Scan for the cell matching the given text and deliver its [x, y] coordinate at center. 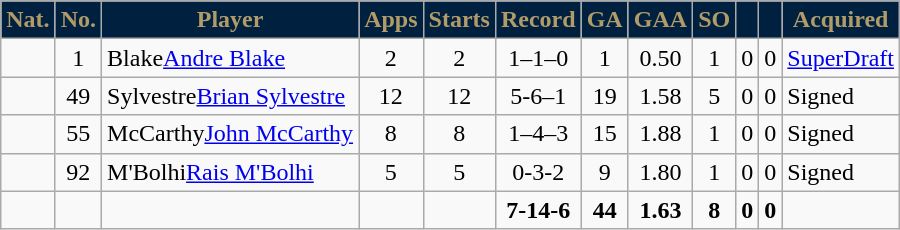
7-14-6 [538, 210]
SO [714, 20]
1.88 [660, 134]
Acquired [841, 20]
SylvestreBrian Sylvestre [230, 96]
19 [604, 96]
92 [78, 172]
44 [604, 210]
5-6–1 [538, 96]
Nat. [28, 20]
Starts [459, 20]
No. [78, 20]
M'BolhiRais M'Bolhi [230, 172]
1.63 [660, 210]
SuperDraft [841, 58]
GAA [660, 20]
Apps [391, 20]
1–4–3 [538, 134]
BlakeAndre Blake [230, 58]
Record [538, 20]
0-3-2 [538, 172]
1.58 [660, 96]
1.80 [660, 172]
9 [604, 172]
15 [604, 134]
55 [78, 134]
1–1–0 [538, 58]
McCarthyJohn McCarthy [230, 134]
Player [230, 20]
GA [604, 20]
0.50 [660, 58]
49 [78, 96]
